Find where the given text appears and provide that cell's center as (X, Y) coordinate. 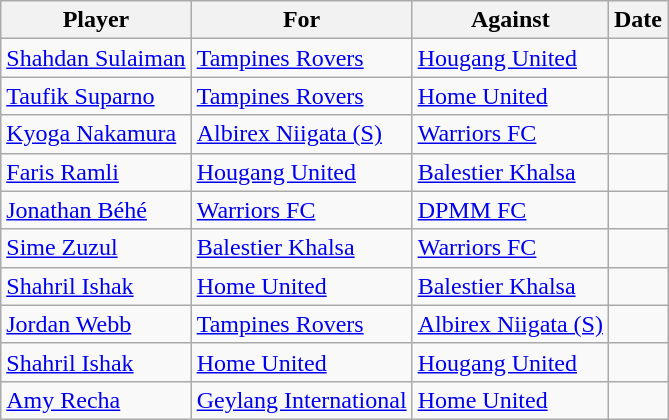
Kyoga Nakamura (96, 134)
For (302, 20)
Against (510, 20)
Jordan Webb (96, 324)
Sime Zuzul (96, 248)
Amy Recha (96, 400)
Taufik Suparno (96, 96)
Geylang International (302, 400)
Faris Ramli (96, 172)
Jonathan Béhé (96, 210)
Date (638, 20)
Shahdan Sulaiman (96, 58)
DPMM FC (510, 210)
Player (96, 20)
